From the cell containing the given text, extract its center point as (x, y) coordinate. 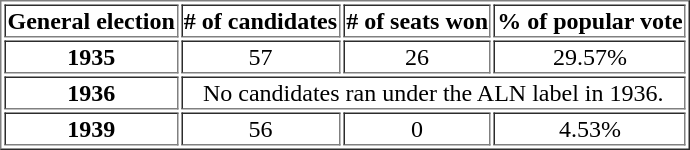
4.53% (590, 128)
# of candidates (260, 20)
No candidates ran under the ALN label in 1936. (434, 92)
# of seats won (417, 20)
% of popular vote (590, 20)
1936 (90, 92)
0 (417, 128)
57 (260, 56)
26 (417, 56)
1939 (90, 128)
29.57% (590, 56)
1935 (90, 56)
General election (90, 20)
56 (260, 128)
